Locate the cell with the specified text and output its (x, y) center coordinate. 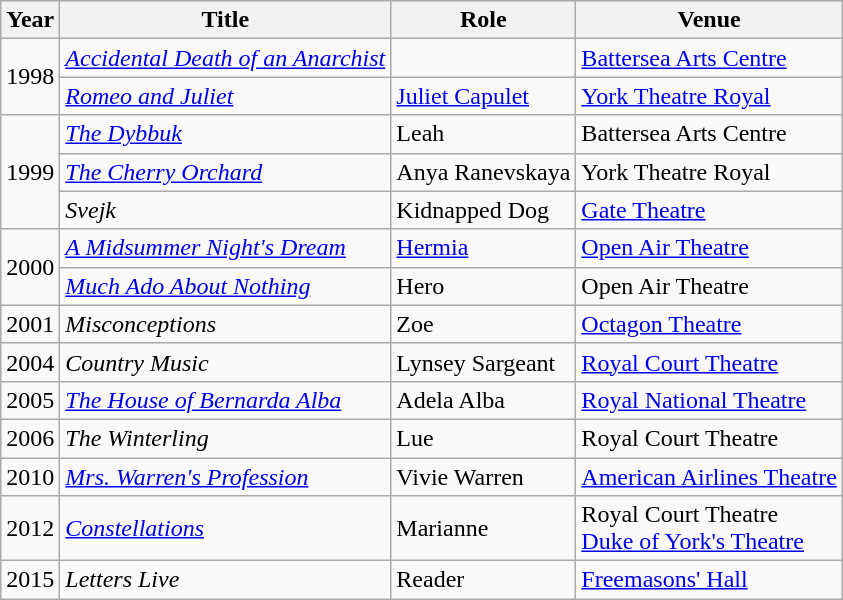
Hero (484, 286)
Constellations (226, 528)
Juliet Capulet (484, 96)
Octagon Theatre (710, 324)
2005 (30, 400)
2006 (30, 438)
Mrs. Warren's Profession (226, 477)
Much Ado About Nothing (226, 286)
2000 (30, 267)
Role (484, 20)
Misconceptions (226, 324)
2012 (30, 528)
The Cherry Orchard (226, 172)
Country Music (226, 362)
Accidental Death of an Anarchist (226, 58)
Romeo and Juliet (226, 96)
Reader (484, 580)
Letters Live (226, 580)
Adela Alba (484, 400)
Freemasons' Hall (710, 580)
Zoe (484, 324)
Lynsey Sargeant (484, 362)
Svejk (226, 210)
Year (30, 20)
Gate Theatre (710, 210)
The House of Bernarda Alba (226, 400)
Title (226, 20)
Leah (484, 134)
1998 (30, 77)
Lue (484, 438)
Venue (710, 20)
Royal Court Theatre Duke of York's Theatre (710, 528)
The Dybbuk (226, 134)
The Winterling (226, 438)
Royal National Theatre (710, 400)
2001 (30, 324)
Kidnapped Dog (484, 210)
1999 (30, 172)
Marianne (484, 528)
American Airlines Theatre (710, 477)
Anya Ranevskaya (484, 172)
2015 (30, 580)
Vivie Warren (484, 477)
Hermia (484, 248)
2010 (30, 477)
2004 (30, 362)
A Midsummer Night's Dream (226, 248)
